For the text-containing cell, return its midpoint in [X, Y] coordinate format. 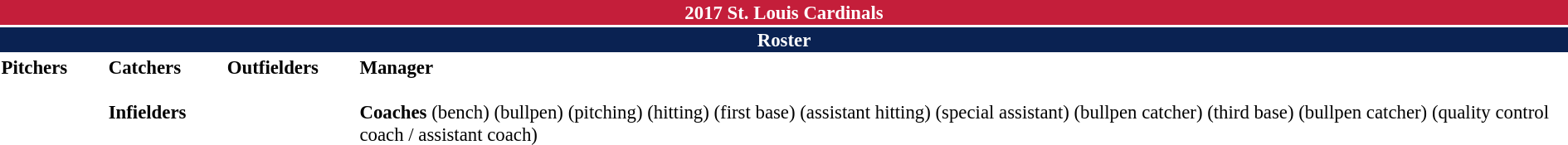
Roster [784, 40]
2017 St. Louis Cardinals [784, 12]
